Output the (x, y) coordinate of the center of the cell containing the given text.  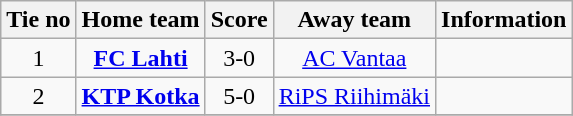
2 (38, 96)
3-0 (239, 58)
FC Lahti (140, 58)
Home team (140, 20)
Information (504, 20)
Tie no (38, 20)
AC Vantaa (354, 58)
1 (38, 58)
Away team (354, 20)
RiPS Riihimäki (354, 96)
5-0 (239, 96)
KTP Kotka (140, 96)
Score (239, 20)
